Find where the given text appears and provide that cell's center as (X, Y) coordinate. 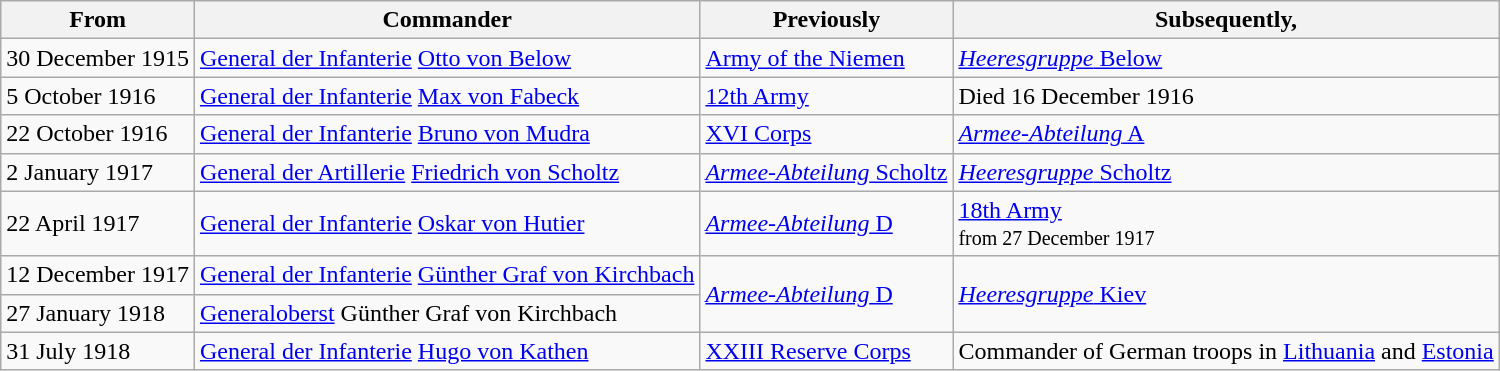
General der Infanterie Otto von Below (447, 58)
31 July 1918 (98, 351)
12 December 1917 (98, 275)
Commander of German troops in Lithuania and Estonia (1226, 351)
Heeresgruppe Kiev (1226, 294)
Died 16 December 1916 (1226, 96)
Previously (826, 20)
General der Infanterie Hugo von Kathen (447, 351)
22 October 1916 (98, 134)
General der Infanterie Bruno von Mudra (447, 134)
General der Infanterie Günther Graf von Kirchbach (447, 275)
Heeresgruppe Scholtz (1226, 172)
2 January 1917 (98, 172)
Heeresgruppe Below (1226, 58)
30 December 1915 (98, 58)
5 October 1916 (98, 96)
Subsequently, (1226, 20)
27 January 1918 (98, 313)
Generaloberst Günther Graf von Kirchbach (447, 313)
General der Infanterie Max von Fabeck (447, 96)
Armee-Abteilung Scholtz (826, 172)
Army of the Niemen (826, 58)
22 April 1917 (98, 224)
From (98, 20)
18th Armyfrom 27 December 1917 (1226, 224)
Armee-Abteilung A (1226, 134)
General der Infanterie Oskar von Hutier (447, 224)
XVI Corps (826, 134)
12th Army (826, 96)
Commander (447, 20)
General der Artillerie Friedrich von Scholtz (447, 172)
XXIII Reserve Corps (826, 351)
